From the cell containing the given text, extract its center point as [X, Y] coordinate. 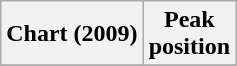
Chart (2009) [72, 34]
Peakposition [189, 34]
